Pinpoint the cell where the given text exists, returning its (X, Y) midpoint coordinate. 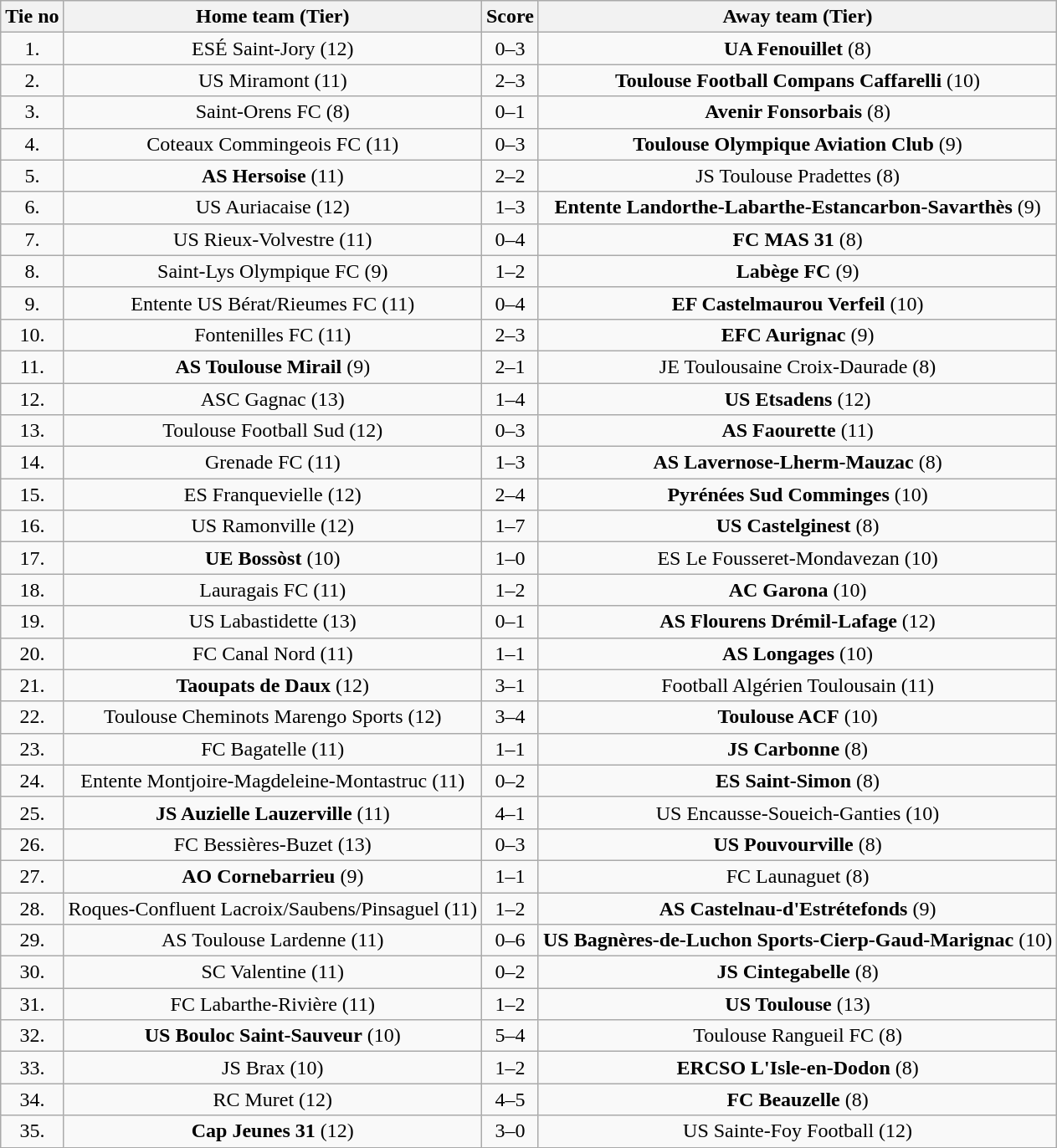
JS Toulouse Pradettes (8) (797, 176)
FC Canal Nord (11) (273, 653)
AO Cornebarrieu (9) (273, 876)
US Miramont (11) (273, 80)
Avenir Fonsorbais (8) (797, 112)
3–4 (510, 717)
US Castelginest (8) (797, 526)
JE Toulousaine Croix-Daurade (8) (797, 366)
3. (32, 112)
2–1 (510, 366)
Saint-Lys Olympique FC (9) (273, 271)
EF Castelmaurou Verfeil (10) (797, 303)
4. (32, 144)
25. (32, 812)
Pyrénées Sud Comminges (10) (797, 495)
ASC Gagnac (13) (273, 399)
AS Castelnau-d'Estrétefonds (9) (797, 908)
Entente Montjoire-Magdeleine-Montastruc (11) (273, 781)
29. (32, 940)
Saint-Orens FC (8) (273, 112)
2–4 (510, 495)
1–4 (510, 399)
Entente Landorthe-Labarthe-Estancarbon-Savarthès (9) (797, 208)
33. (32, 1068)
AS Lavernose-Lherm-Mauzac (8) (797, 463)
Toulouse ACF (10) (797, 717)
4–5 (510, 1099)
US Etsadens (12) (797, 399)
4–1 (510, 812)
ESÉ Saint-Jory (12) (273, 49)
US Toulouse (13) (797, 1004)
Entente US Bérat/Rieumes FC (11) (273, 303)
Lauragais FC (11) (273, 590)
Coteaux Commingeois FC (11) (273, 144)
Fontenilles FC (11) (273, 335)
Away team (Tier) (797, 17)
19. (32, 622)
32. (32, 1036)
FC Labarthe-Rivière (11) (273, 1004)
Toulouse Rangueil FC (8) (797, 1036)
35. (32, 1131)
5–4 (510, 1036)
34. (32, 1099)
JS Carbonne (8) (797, 749)
21. (32, 685)
14. (32, 463)
AS Flourens Drémil-Lafage (12) (797, 622)
UA Fenouillet (8) (797, 49)
Home team (Tier) (273, 17)
3–0 (510, 1131)
1. (32, 49)
30. (32, 972)
Toulouse Football Sud (12) (273, 431)
17. (32, 558)
6. (32, 208)
US Rieux-Volvestre (11) (273, 239)
AS Hersoise (11) (273, 176)
AS Toulouse Mirail (9) (273, 366)
ES Le Fousseret-Mondavezan (10) (797, 558)
AS Faourette (11) (797, 431)
28. (32, 908)
Toulouse Cheminots Marengo Sports (12) (273, 717)
11. (32, 366)
9. (32, 303)
Score (510, 17)
3–1 (510, 685)
0–6 (510, 940)
1–7 (510, 526)
JS Auzielle Lauzerville (11) (273, 812)
8. (32, 271)
JS Cintegabelle (8) (797, 972)
23. (32, 749)
31. (32, 1004)
Taoupats de Daux (12) (273, 685)
7. (32, 239)
US Encausse-Soueich-Ganties (10) (797, 812)
Grenade FC (11) (273, 463)
US Pouvourville (8) (797, 844)
US Bouloc Saint-Sauveur (10) (273, 1036)
15. (32, 495)
US Labastidette (13) (273, 622)
Toulouse Football Compans Caffarelli (10) (797, 80)
AS Longages (10) (797, 653)
Cap Jeunes 31 (12) (273, 1131)
Tie no (32, 17)
22. (32, 717)
26. (32, 844)
US Sainte-Foy Football (12) (797, 1131)
27. (32, 876)
FC MAS 31 (8) (797, 239)
18. (32, 590)
ES Saint-Simon (8) (797, 781)
ERCSO L'Isle-en-Dodon (8) (797, 1068)
5. (32, 176)
ES Franquevielle (12) (273, 495)
EFC Aurignac (9) (797, 335)
AS Toulouse Lardenne (11) (273, 940)
13. (32, 431)
JS Brax (10) (273, 1068)
Roques-Confluent Lacroix/Saubens/Pinsaguel (11) (273, 908)
2. (32, 80)
FC Beauzelle (8) (797, 1099)
FC Bessières-Buzet (13) (273, 844)
FC Launaguet (8) (797, 876)
12. (32, 399)
2–2 (510, 176)
FC Bagatelle (11) (273, 749)
16. (32, 526)
SC Valentine (11) (273, 972)
10. (32, 335)
US Ramonville (12) (273, 526)
US Bagnères-de-Luchon Sports-Cierp-Gaud-Marignac (10) (797, 940)
20. (32, 653)
24. (32, 781)
UE Bossòst (10) (273, 558)
Football Algérien Toulousain (11) (797, 685)
AC Garona (10) (797, 590)
Toulouse Olympique Aviation Club (9) (797, 144)
1–0 (510, 558)
Labège FC (9) (797, 271)
RC Muret (12) (273, 1099)
US Auriacaise (12) (273, 208)
